Find where the given text appears and provide that cell's center as [x, y] coordinate. 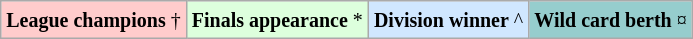
Finals appearance * [277, 20]
League champions † [94, 20]
Wild card berth ¤ [610, 20]
Division winner ^ [448, 20]
